Scan for the cell matching the given text and deliver its (X, Y) coordinate at center. 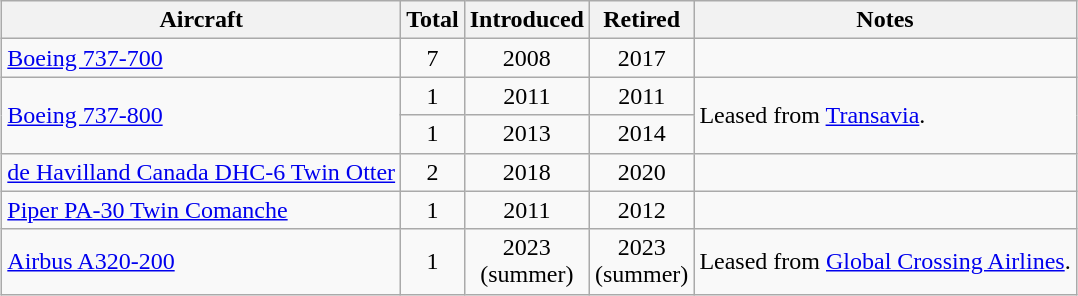
Total (433, 20)
Piper PA-30 Twin Comanche (202, 210)
2018 (526, 172)
Boeing 737-700 (202, 58)
7 (433, 58)
2017 (642, 58)
Airbus A320-200 (202, 262)
Leased from Transavia. (885, 115)
de Havilland Canada DHC-6 Twin Otter (202, 172)
2014 (642, 134)
Leased from Global Crossing Airlines. (885, 262)
Introduced (526, 20)
2020 (642, 172)
Aircraft (202, 20)
Notes (885, 20)
Retired (642, 20)
2013 (526, 134)
2 (433, 172)
2008 (526, 58)
Boeing 737-800 (202, 115)
2012 (642, 210)
